Identify which cell holds the provided text, then report its (X, Y) central coordinate. 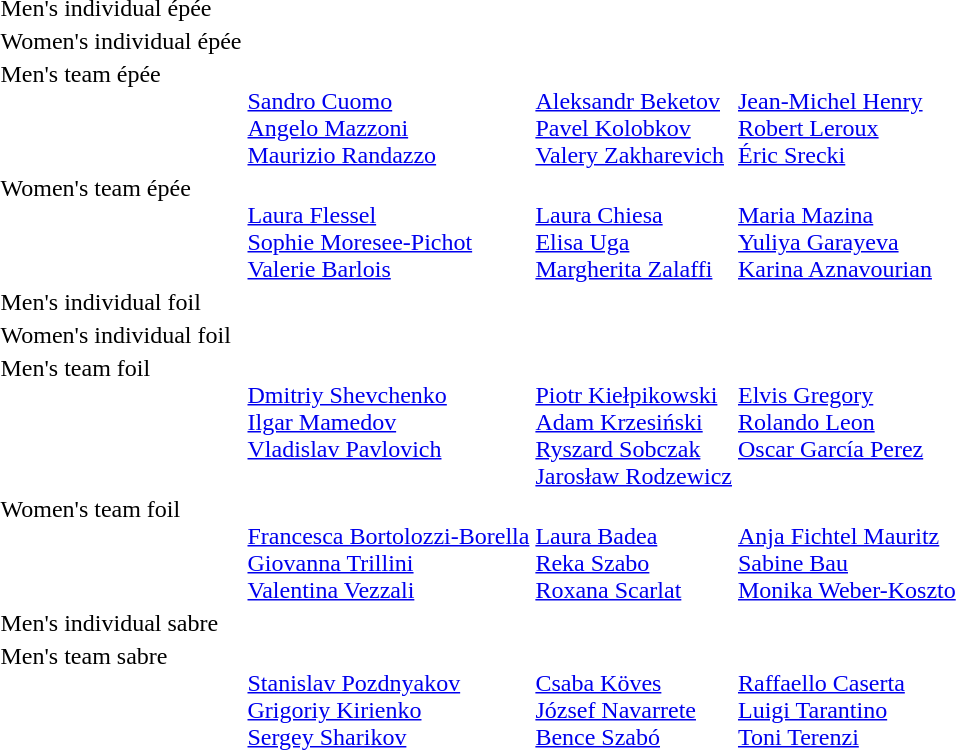
Dmitriy ShevchenkoIlgar MamedovVladislav Pavlovich (388, 422)
Francesca Bortolozzi-BorellaGiovanna TrilliniValentina Vezzali (388, 550)
Laura FlesselSophie Moresee-PichotValerie Barlois (388, 228)
Laura BadeaReka SzaboRoxana Scarlat (634, 550)
Piotr KiełpikowskiAdam KrzesińskiRyszard SobczakJarosław Rodzewicz (634, 422)
Laura ChiesaElisa UgaMargherita Zalaffi (634, 228)
Sandro CuomoAngelo MazzoniMaurizio Randazzo (388, 114)
Aleksandr BeketovPavel KolobkovValery Zakharevich (634, 114)
